Search for the cell housing the specified text and yield its [X, Y] center coordinate. 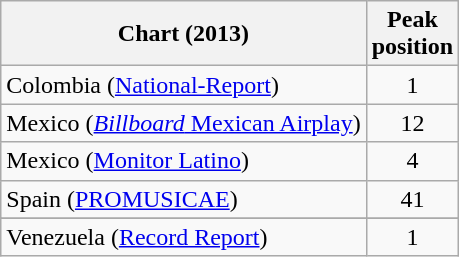
Mexico (Billboard Mexican Airplay) [184, 123]
41 [412, 199]
Mexico (Monitor Latino) [184, 161]
Peakposition [412, 34]
Colombia (National-Report) [184, 85]
12 [412, 123]
Venezuela (Record Report) [184, 237]
Spain (PROMUSICAE) [184, 199]
4 [412, 161]
Chart (2013) [184, 34]
